Provide the [X, Y] coordinate of the cell's center where the given text is located.  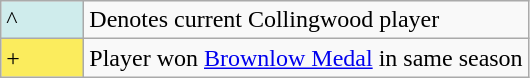
^ [42, 20]
Denotes current Collingwood player [306, 20]
Player won Brownlow Medal in same season [306, 58]
+ [42, 58]
